Return the [x, y] coordinate for the center point of the cell that contains the specified text.  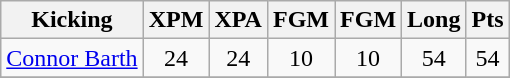
Connor Barth [72, 58]
Pts [488, 20]
Long [434, 20]
XPM [176, 20]
Kicking [72, 20]
XPA [238, 20]
